Output the (X, Y) coordinate of the center of the cell containing the given text.  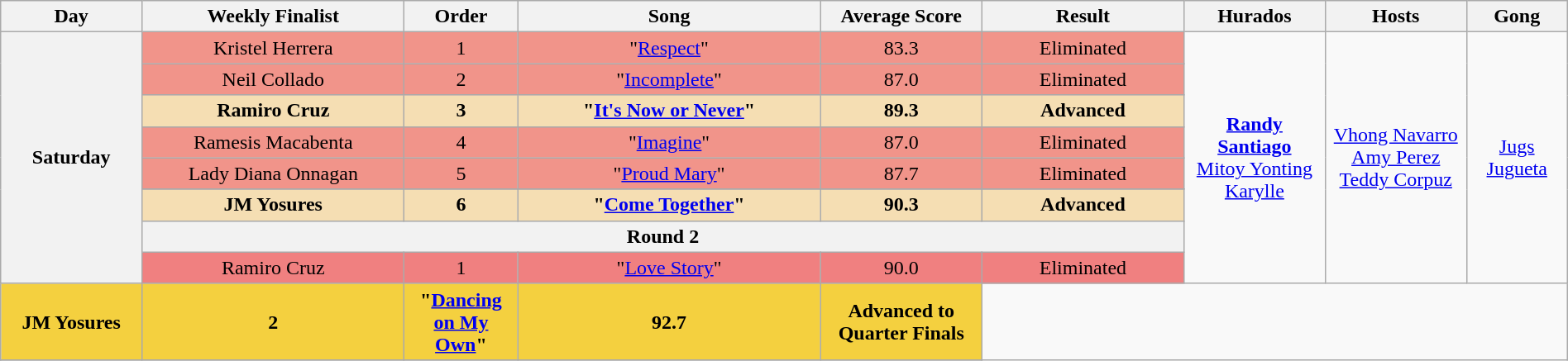
Song (669, 17)
Advanced to Quarter Finals (901, 321)
"Love Story" (669, 268)
Result (1083, 17)
Gong (1517, 17)
3 (461, 111)
5 (461, 173)
Vhong Navarro Amy Perez Teddy Corpuz (1396, 158)
"Come Together" (669, 205)
Jugs Jugueta (1517, 158)
6 (461, 205)
83.3 (901, 48)
Day (71, 17)
Hurados (1254, 17)
Lady Diana Onnagan (273, 173)
Kristel Herrera (273, 48)
"Proud Mary" (669, 173)
Order (461, 17)
92.7 (669, 321)
Round 2 (663, 236)
Ramesis Macabenta (273, 142)
90.3 (901, 205)
Saturday (71, 158)
89.3 (901, 111)
87.7 (901, 173)
"It's Now or Never" (669, 111)
"Imagine" (669, 142)
"Respect" (669, 48)
Randy Santiago Mitoy Yonting Karylle (1254, 158)
90.0 (901, 268)
"Dancing on My Own" (461, 321)
"Incomplete" (669, 79)
Weekly Finalist (273, 17)
Average Score (901, 17)
Hosts (1396, 17)
4 (461, 142)
Neil Collado (273, 79)
